Locate the cell with the specified text and output its (x, y) center coordinate. 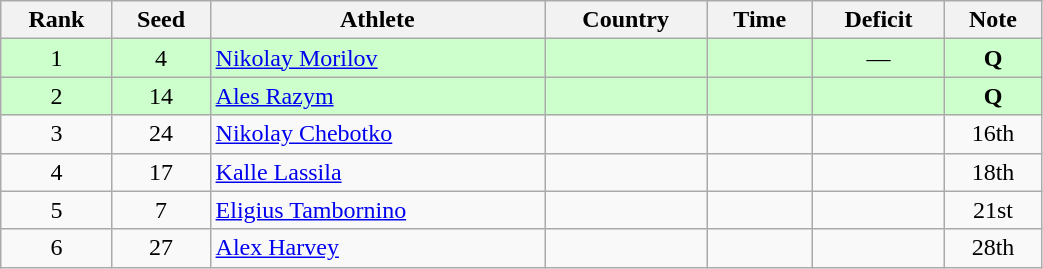
7 (161, 210)
Eligius Tambornino (378, 210)
5 (56, 210)
Seed (161, 20)
14 (161, 96)
Alex Harvey (378, 248)
Deficit (878, 20)
18th (993, 172)
Kalle Lassila (378, 172)
2 (56, 96)
21st (993, 210)
27 (161, 248)
17 (161, 172)
Note (993, 20)
Country (626, 20)
3 (56, 134)
6 (56, 248)
Ales Razym (378, 96)
16th (993, 134)
Nikolay Chebotko (378, 134)
Athlete (378, 20)
Nikolay Morilov (378, 58)
24 (161, 134)
— (878, 58)
1 (56, 58)
28th (993, 248)
Time (760, 20)
Rank (56, 20)
